Identify which cell holds the provided text, then report its [x, y] central coordinate. 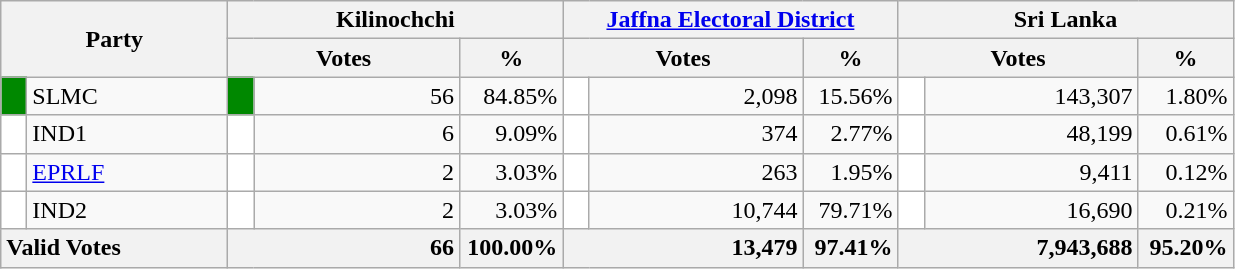
100.00% [510, 248]
56 [357, 96]
Party [114, 39]
Sri Lanka [1066, 20]
EPRLF [128, 172]
66 [344, 248]
Jaffna Electoral District [730, 20]
IND2 [128, 210]
13,479 [683, 248]
2.77% [850, 134]
84.85% [510, 96]
143,307 [1031, 96]
IND1 [128, 134]
374 [696, 134]
0.21% [1186, 210]
Valid Votes [114, 248]
2,098 [696, 96]
0.61% [1186, 134]
48,199 [1031, 134]
1.95% [850, 172]
9,411 [1031, 172]
6 [357, 134]
95.20% [1186, 248]
Kilinochchi [396, 20]
97.41% [850, 248]
15.56% [850, 96]
SLMC [128, 96]
79.71% [850, 210]
7,943,688 [1018, 248]
10,744 [696, 210]
1.80% [1186, 96]
0.12% [1186, 172]
263 [696, 172]
16,690 [1031, 210]
9.09% [510, 134]
